Find where the given text appears and provide that cell's center as [x, y] coordinate. 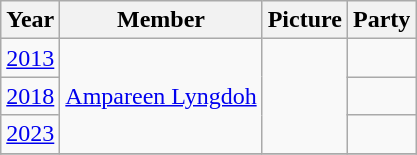
2013 [30, 58]
Party [381, 20]
Picture [304, 20]
Year [30, 20]
2018 [30, 96]
2023 [30, 134]
Ampareen Lyngdoh [161, 96]
Member [161, 20]
